Provide the (X, Y) coordinate of the cell's center where the given text is located.  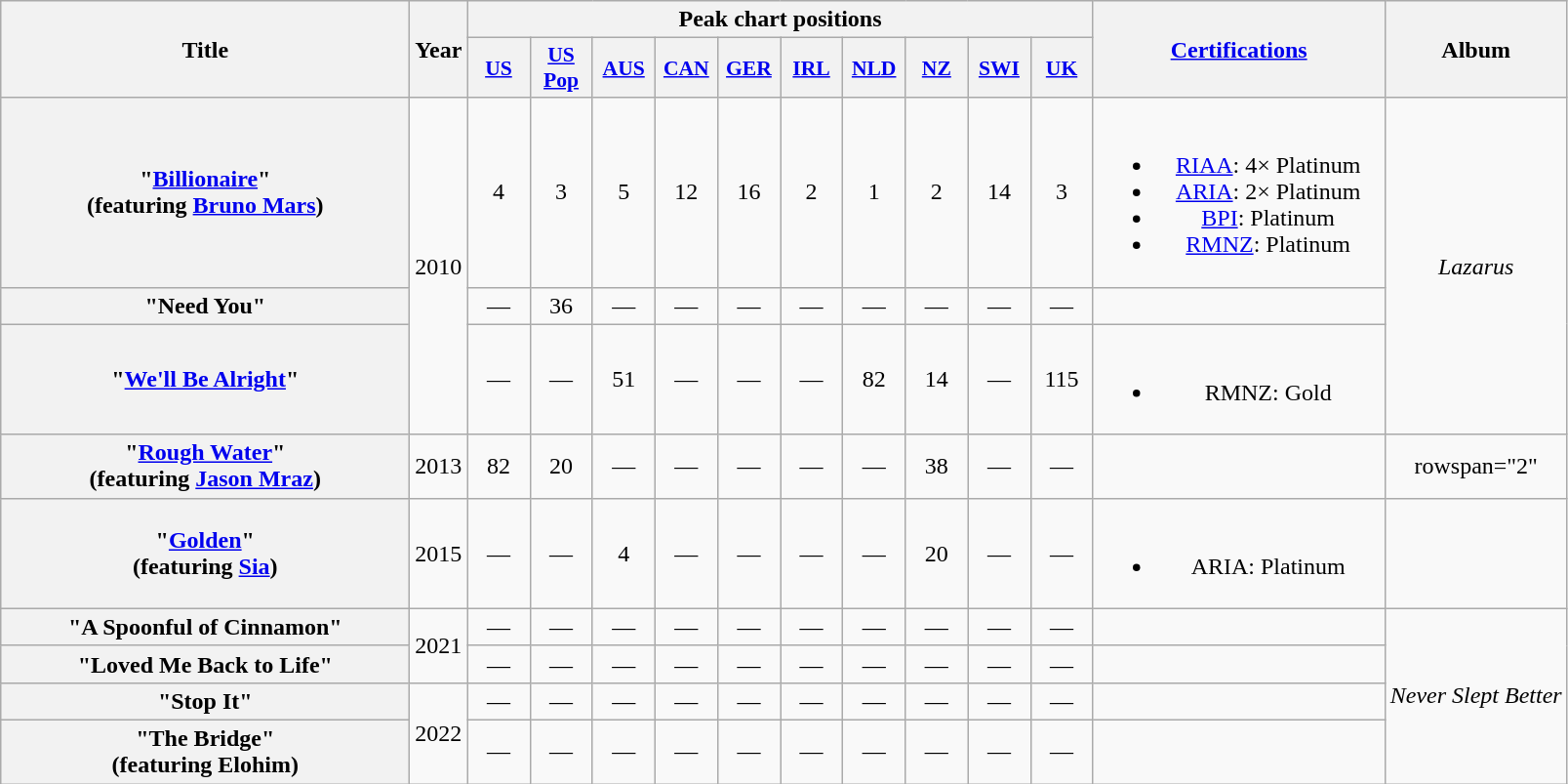
ARIA: Platinum (1239, 553)
2022 (439, 732)
Lazarus (1475, 266)
"Need You" (205, 306)
5 (623, 192)
Title (205, 49)
"Golden"(featuring Sia) (205, 553)
12 (686, 192)
2010 (439, 266)
rowspan="2" (1475, 467)
CAN (686, 68)
Year (439, 49)
2013 (439, 467)
"Stop It" (205, 701)
"Loved Me Back to Life" (205, 664)
38 (937, 467)
"A Spoonful of Cinnamon" (205, 627)
51 (623, 379)
Certifications (1239, 49)
"The Bridge"(featuring Elohim) (205, 752)
16 (748, 192)
2021 (439, 645)
SWI (999, 68)
RMNZ: Gold (1239, 379)
USPop (561, 68)
Peak chart positions (781, 20)
AUS (623, 68)
GER (748, 68)
NLD (874, 68)
NZ (937, 68)
Never Slept Better (1475, 695)
115 (1062, 379)
36 (561, 306)
US (499, 68)
"Rough Water"(featuring Jason Mraz) (205, 467)
UK (1062, 68)
Album (1475, 49)
2015 (439, 553)
1 (874, 192)
RIAA: 4× PlatinumARIA: 2× PlatinumBPI: PlatinumRMNZ: Platinum (1239, 192)
IRL (812, 68)
"Billionaire"(featuring Bruno Mars) (205, 192)
"We'll Be Alright" (205, 379)
